Find where the given text appears and provide that cell's center as (x, y) coordinate. 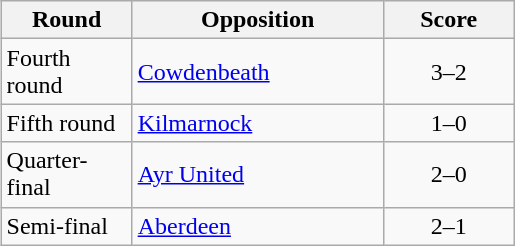
Fourth round (66, 72)
Aberdeen (258, 226)
Ayr United (258, 174)
1–0 (448, 123)
2–1 (448, 226)
2–0 (448, 174)
Quarter-final (66, 174)
Kilmarnock (258, 123)
Opposition (258, 20)
Fifth round (66, 123)
Score (448, 20)
Semi-final (66, 226)
Round (66, 20)
3–2 (448, 72)
Cowdenbeath (258, 72)
